Output the [x, y] coordinate of the center of the cell containing the given text.  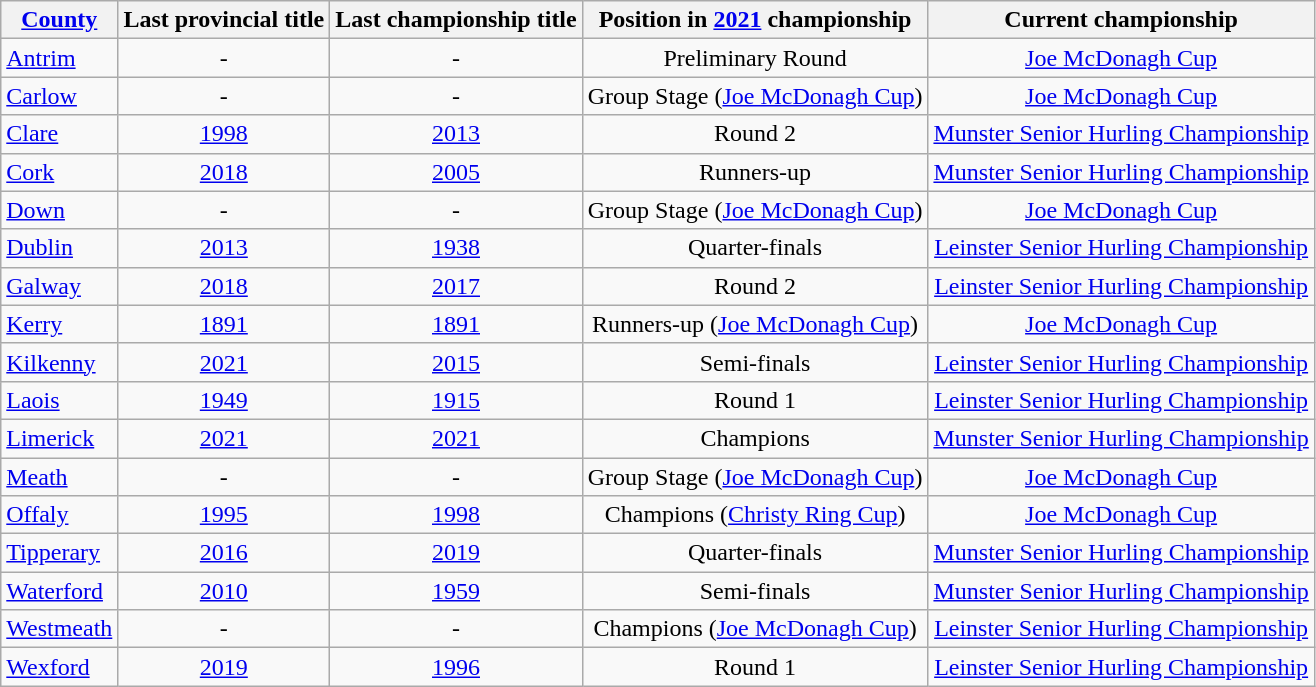
1915 [456, 400]
Last championship title [456, 20]
Wexford [60, 667]
Galway [60, 286]
2015 [456, 362]
County [60, 20]
Laois [60, 400]
Champions (Christy Ring Cup) [755, 515]
Clare [60, 134]
Cork [60, 172]
1959 [456, 591]
1996 [456, 667]
Champions (Joe McDonagh Cup) [755, 629]
Current championship [1121, 20]
Limerick [60, 438]
Runners-up (Joe McDonagh Cup) [755, 324]
2017 [456, 286]
Preliminary Round [755, 58]
Position in 2021 championship [755, 20]
2005 [456, 172]
Dublin [60, 248]
1938 [456, 248]
Waterford [60, 591]
Offaly [60, 515]
Last provincial title [224, 20]
Carlow [60, 96]
1995 [224, 515]
Kerry [60, 324]
Westmeath [60, 629]
2016 [224, 553]
Champions [755, 438]
Antrim [60, 58]
Down [60, 210]
Tipperary [60, 553]
Runners-up [755, 172]
1949 [224, 400]
Meath [60, 477]
Kilkenny [60, 362]
2010 [224, 591]
